For the text-containing cell, return its midpoint in (x, y) coordinate format. 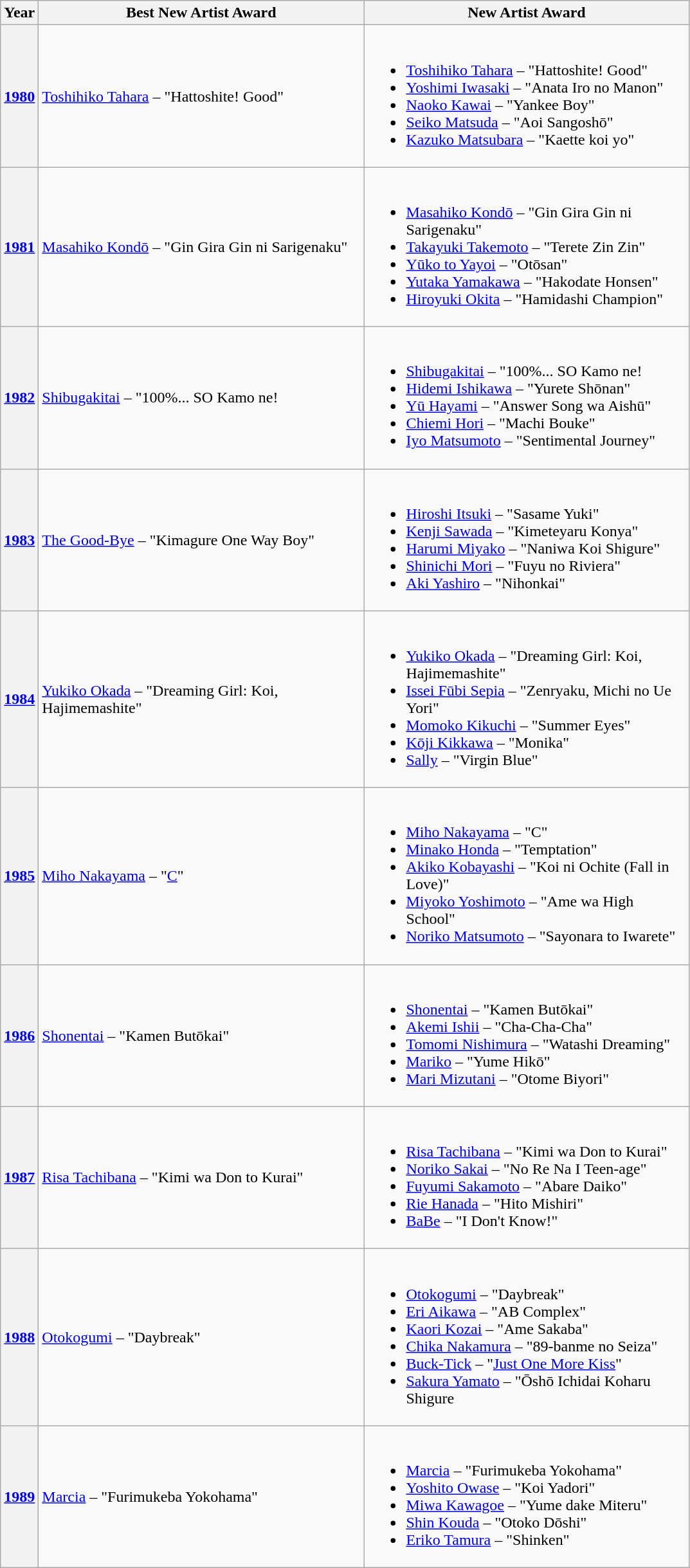
Shibugakitai – "100%... SO Kamo ne! (201, 397)
Yukiko Okada – "Dreaming Girl: Koi, Hajimemashite" (201, 699)
New Artist Award (527, 13)
Year (19, 13)
The Good-Bye – "Kimagure One Way Boy" (201, 540)
Toshihiko Tahara – "Hattoshite! Good" (201, 96)
Otokogumi – "Daybreak" (201, 1337)
Marcia – "Furimukeba Yokohama" (201, 1497)
Shonentai – "Kamen Butōkai"Akemi Ishii – "Cha-Cha-Cha"Tomomi Nishimura – "Watashi Dreaming"Mariko – "Yume Hikō"Mari Mizutani – "Otome Biyori" (527, 1035)
Miho Nakayama – "C" (201, 876)
1987 (19, 1178)
Risa Tachibana – "Kimi wa Don to Kurai" (201, 1178)
1989 (19, 1497)
1982 (19, 397)
Best New Artist Award (201, 13)
1986 (19, 1035)
Shonentai – "Kamen Butōkai" (201, 1035)
Marcia – "Furimukeba Yokohama"Yoshito Owase – "Koi Yadori"Miwa Kawagoe – "Yume dake Miteru"Shin Kouda – "Otoko Dōshi"Eriko Tamura – "Shinken" (527, 1497)
1981 (19, 247)
1983 (19, 540)
1984 (19, 699)
Masahiko Kondō – "Gin Gira Gin ni Sarigenaku" (201, 247)
1980 (19, 96)
1988 (19, 1337)
1985 (19, 876)
